Scan for the cell matching the given text and deliver its [X, Y] coordinate at center. 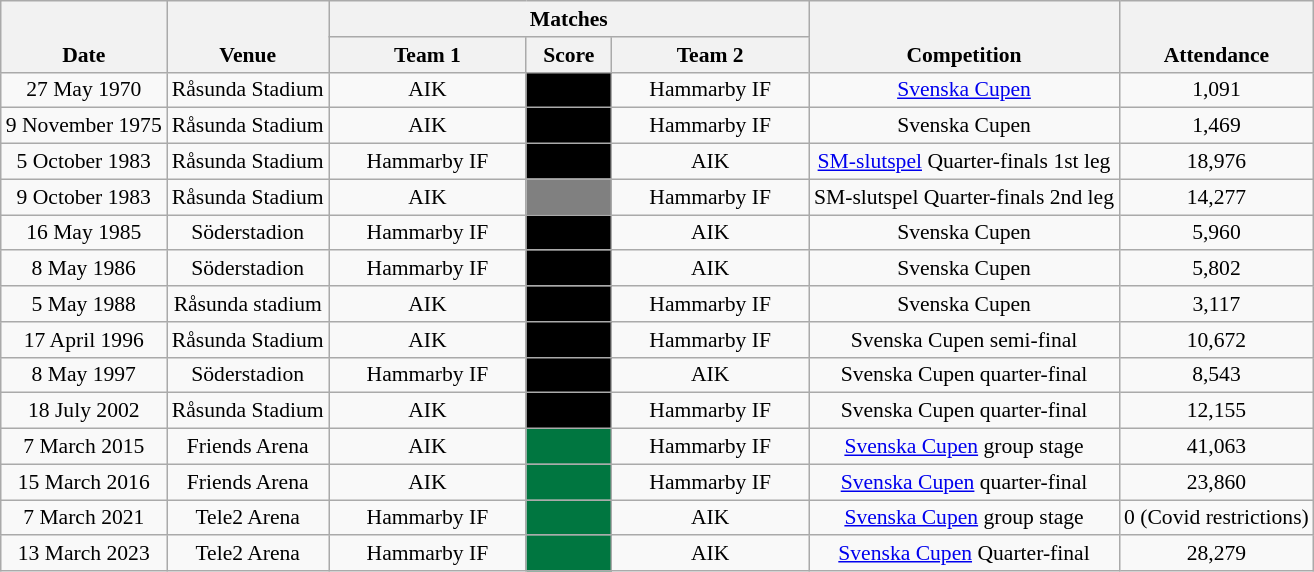
13 March 2023 [84, 554]
7 March 2015 [84, 447]
5 October 1983 [84, 162]
5,802 [1216, 269]
10,672 [1216, 340]
41,063 [1216, 447]
8 May 1986 [84, 269]
18 July 2002 [84, 411]
Svenska Cupen Quarter-final [964, 554]
5 May 1988 [84, 304]
5,960 [1216, 233]
Venue [248, 36]
8 May 1997 [84, 375]
Competition [964, 36]
1,091 [1216, 90]
17 April 1996 [84, 340]
Matches [569, 19]
27 May 1970 [84, 90]
Råsunda stadium [248, 304]
9 October 1983 [84, 197]
15 March 2016 [84, 482]
9 November 1975 [84, 126]
8,543 [1216, 375]
23,860 [1216, 482]
16 May 1985 [84, 233]
Svenska Cupen semi-final [964, 340]
28,279 [1216, 554]
Attendance [1216, 36]
3,117 [1216, 304]
Team 1 [428, 55]
Score [568, 55]
14,277 [1216, 197]
Date [84, 36]
Team 2 [710, 55]
SM-slutspel Quarter-finals 1st leg [964, 162]
0 (Covid restrictions) [1216, 518]
12,155 [1216, 411]
1,469 [1216, 126]
18,976 [1216, 162]
SM-slutspel Quarter-finals 2nd leg [964, 197]
7 March 2021 [84, 518]
